Extract the (X, Y) coordinate from the center of the cell holding the provided text.  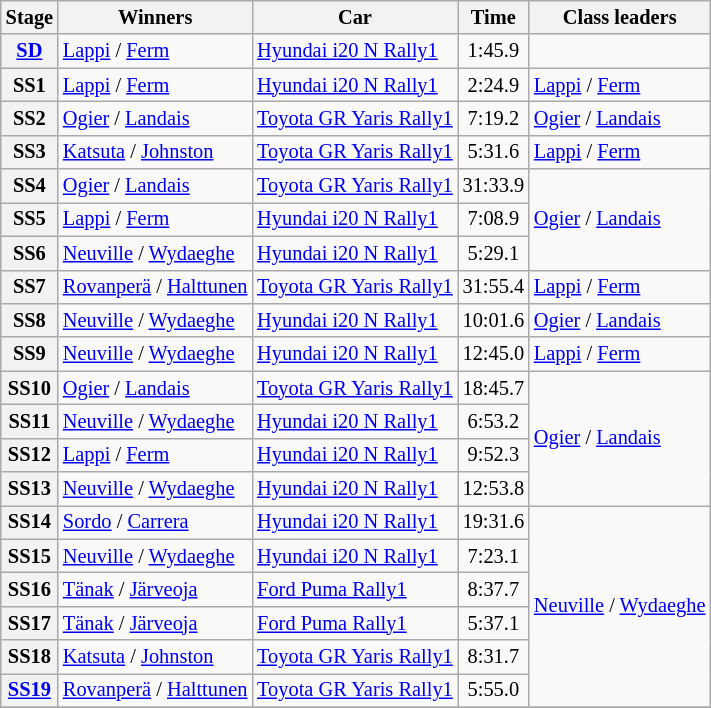
12:53.8 (494, 489)
5:55.0 (494, 690)
5:37.1 (494, 623)
Time (494, 17)
19:31.6 (494, 522)
SS11 (30, 421)
Winners (155, 17)
SS3 (30, 152)
5:31.6 (494, 152)
9:52.3 (494, 455)
2:24.9 (494, 85)
6:53.2 (494, 421)
7:23.1 (494, 556)
31:55.4 (494, 287)
SS1 (30, 85)
SS17 (30, 623)
Sordo / Carrera (155, 522)
8:37.7 (494, 589)
Stage (30, 17)
SS8 (30, 320)
SS19 (30, 690)
SD (30, 51)
SS6 (30, 253)
SS15 (30, 556)
31:33.9 (494, 186)
7:08.9 (494, 219)
SS16 (30, 589)
10:01.6 (494, 320)
SS10 (30, 388)
SS13 (30, 489)
SS5 (30, 219)
8:31.7 (494, 657)
SS14 (30, 522)
12:45.0 (494, 354)
5:29.1 (494, 253)
SS9 (30, 354)
SS2 (30, 118)
SS18 (30, 657)
7:19.2 (494, 118)
18:45.7 (494, 388)
Class leaders (620, 17)
SS4 (30, 186)
SS7 (30, 287)
1:45.9 (494, 51)
Car (354, 17)
SS12 (30, 455)
